Detect which cell encompasses the target text, then output its (x, y) center coordinate. 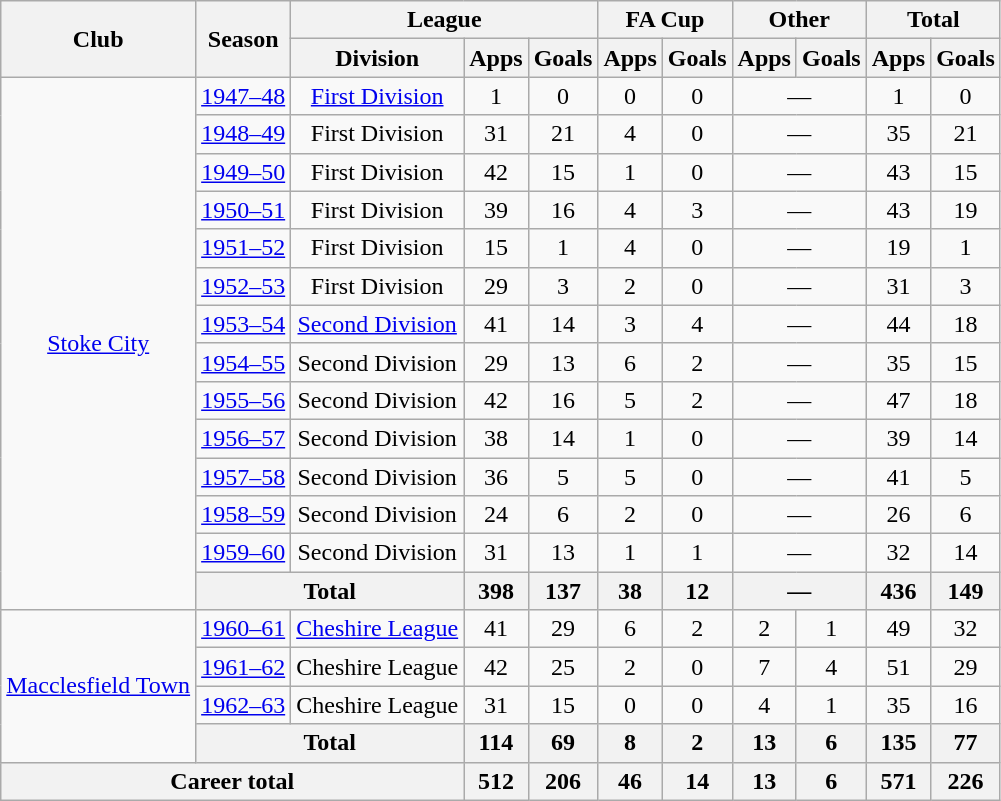
51 (898, 667)
Other (799, 20)
Club (98, 39)
Division (378, 58)
FA Cup (665, 20)
Stoke City (98, 344)
League (444, 20)
1962–63 (244, 705)
8 (630, 743)
36 (496, 477)
137 (563, 591)
1948–49 (244, 134)
1960–61 (244, 629)
571 (898, 781)
77 (966, 743)
1953–54 (244, 324)
1952–53 (244, 286)
1957–58 (244, 477)
Season (244, 39)
Career total (232, 781)
226 (966, 781)
1961–62 (244, 667)
1954–55 (244, 362)
46 (630, 781)
1959–60 (244, 553)
135 (898, 743)
436 (898, 591)
49 (898, 629)
1951–52 (244, 248)
7 (764, 667)
Macclesfield Town (98, 686)
26 (898, 515)
398 (496, 591)
206 (563, 781)
1958–59 (244, 515)
1947–48 (244, 96)
44 (898, 324)
1955–56 (244, 400)
47 (898, 400)
12 (697, 591)
512 (496, 781)
1949–50 (244, 172)
149 (966, 591)
24 (496, 515)
114 (496, 743)
1950–51 (244, 210)
25 (563, 667)
1956–57 (244, 438)
69 (563, 743)
